Provide the (x, y) coordinate of the cell's center where the given text is located.  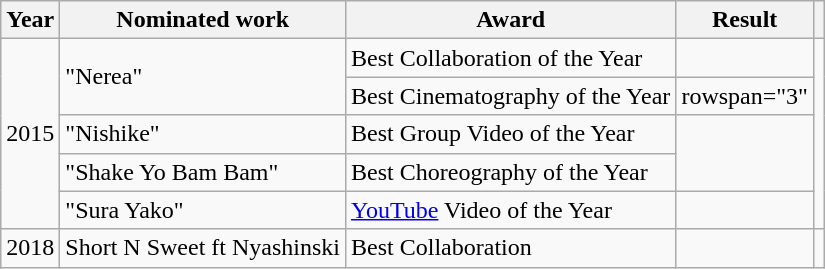
Best Cinematography of the Year (511, 96)
Best Choreography of the Year (511, 172)
2018 (30, 248)
"Nerea" (203, 77)
rowspan="3" (745, 96)
"Shake Yo Bam Bam" (203, 172)
Result (745, 20)
Nominated work (203, 20)
2015 (30, 134)
Short N Sweet ft Nyashinski (203, 248)
Best Collaboration of the Year (511, 58)
Year (30, 20)
"Sura Yako" (203, 210)
Best Collaboration (511, 248)
"Nishike" (203, 134)
YouTube Video of the Year (511, 210)
Best Group Video of the Year (511, 134)
Award (511, 20)
